Find where the given text appears and provide that cell's center as [X, Y] coordinate. 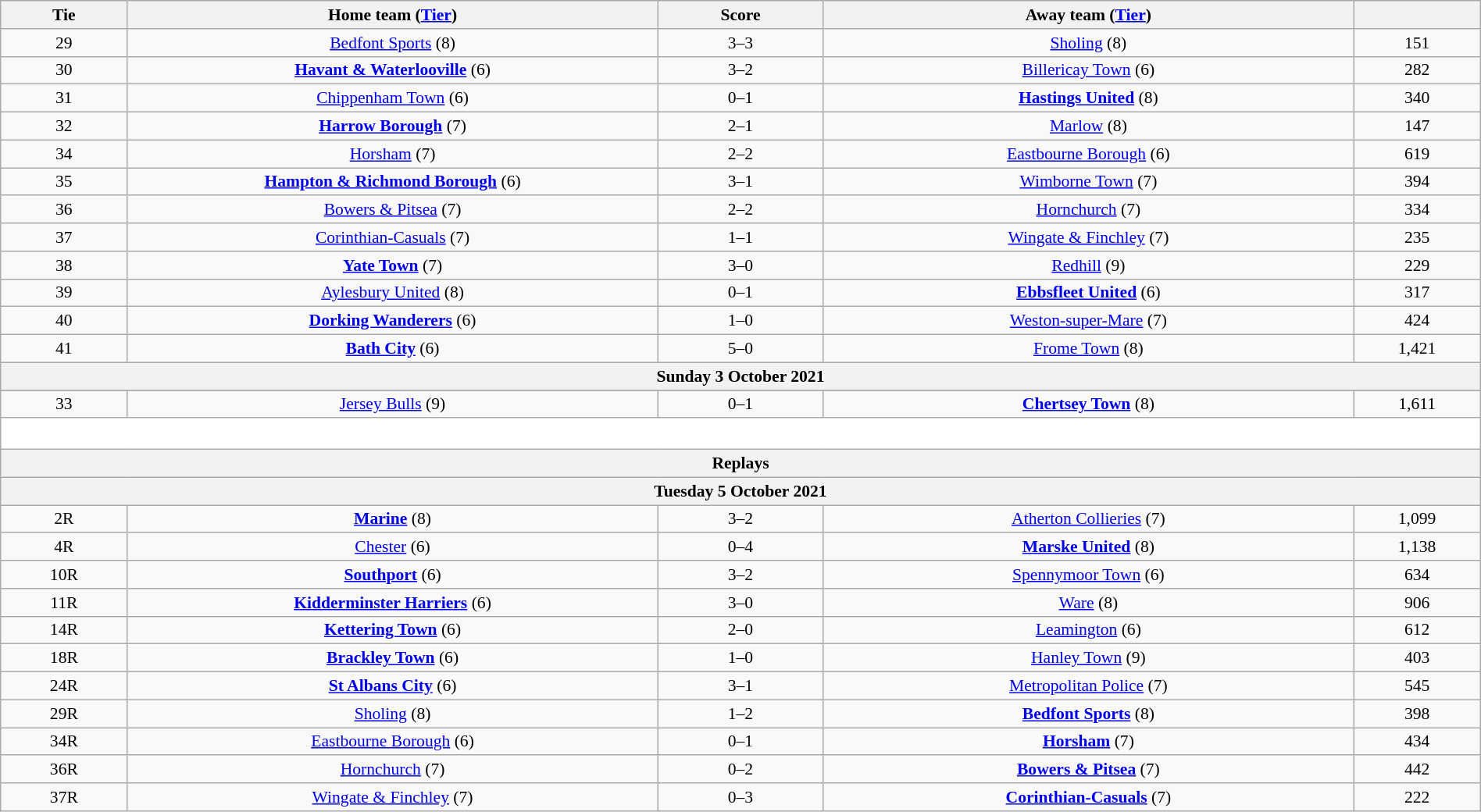
Redhill (9) [1089, 265]
Chertsey Town (8) [1089, 404]
Yate Town (7) [392, 265]
39 [64, 293]
394 [1417, 182]
Hastings United (8) [1089, 98]
Wimborne Town (7) [1089, 182]
403 [1417, 658]
Bath City (6) [392, 349]
1,421 [1417, 349]
340 [1417, 98]
Harrow Borough (7) [392, 126]
2–1 [740, 126]
Chippenham Town (6) [392, 98]
29R [64, 714]
Ebbsfleet United (6) [1089, 293]
Marlow (8) [1089, 126]
Sunday 3 October 2021 [740, 376]
35 [64, 182]
Metropolitan Police (7) [1089, 686]
1–2 [740, 714]
38 [64, 265]
Tie [64, 15]
37R [64, 797]
18R [64, 658]
Marine (8) [392, 519]
37 [64, 237]
4R [64, 547]
30 [64, 70]
612 [1417, 630]
Brackley Town (6) [392, 658]
St Albans City (6) [392, 686]
Atherton Collieries (7) [1089, 519]
5–0 [740, 349]
Frome Town (8) [1089, 349]
2R [64, 519]
36 [64, 210]
Tuesday 5 October 2021 [740, 491]
619 [1417, 154]
151 [1417, 43]
0–3 [740, 797]
235 [1417, 237]
41 [64, 349]
32 [64, 126]
Marske United (8) [1089, 547]
31 [64, 98]
11R [64, 603]
Replays [740, 464]
Leamington (6) [1089, 630]
29 [64, 43]
222 [1417, 797]
0–2 [740, 770]
Ware (8) [1089, 603]
34R [64, 742]
Billericay Town (6) [1089, 70]
1–1 [740, 237]
1,138 [1417, 547]
Hampton & Richmond Borough (6) [392, 182]
1,099 [1417, 519]
Score [740, 15]
147 [1417, 126]
Southport (6) [392, 575]
0–4 [740, 547]
Aylesbury United (8) [392, 293]
40 [64, 321]
282 [1417, 70]
442 [1417, 770]
434 [1417, 742]
Weston-super-Mare (7) [1089, 321]
24R [64, 686]
34 [64, 154]
Home team (Tier) [392, 15]
Havant & Waterlooville (6) [392, 70]
3–3 [740, 43]
Kidderminster Harriers (6) [392, 603]
Spennymoor Town (6) [1089, 575]
634 [1417, 575]
229 [1417, 265]
Chester (6) [392, 547]
906 [1417, 603]
1,611 [1417, 404]
33 [64, 404]
Hanley Town (9) [1089, 658]
36R [64, 770]
14R [64, 630]
398 [1417, 714]
Away team (Tier) [1089, 15]
424 [1417, 321]
10R [64, 575]
Dorking Wanderers (6) [392, 321]
317 [1417, 293]
Kettering Town (6) [392, 630]
545 [1417, 686]
Jersey Bulls (9) [392, 404]
334 [1417, 210]
2–0 [740, 630]
